Return the [x, y] coordinate for the center point of the cell that contains the specified text.  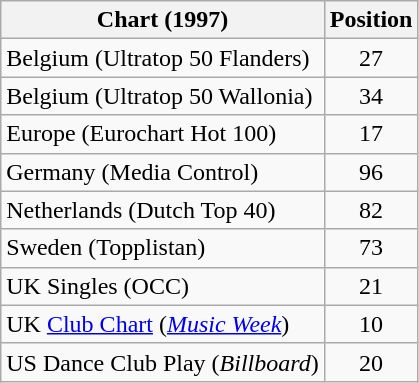
73 [371, 248]
Sweden (Topplistan) [162, 248]
10 [371, 324]
Germany (Media Control) [162, 172]
Belgium (Ultratop 50 Flanders) [162, 58]
US Dance Club Play (Billboard) [162, 362]
17 [371, 134]
82 [371, 210]
Chart (1997) [162, 20]
UK Singles (OCC) [162, 286]
Position [371, 20]
Europe (Eurochart Hot 100) [162, 134]
Netherlands (Dutch Top 40) [162, 210]
Belgium (Ultratop 50 Wallonia) [162, 96]
27 [371, 58]
UK Club Chart (Music Week) [162, 324]
21 [371, 286]
20 [371, 362]
96 [371, 172]
34 [371, 96]
